For the text-containing cell, return its midpoint in (X, Y) coordinate format. 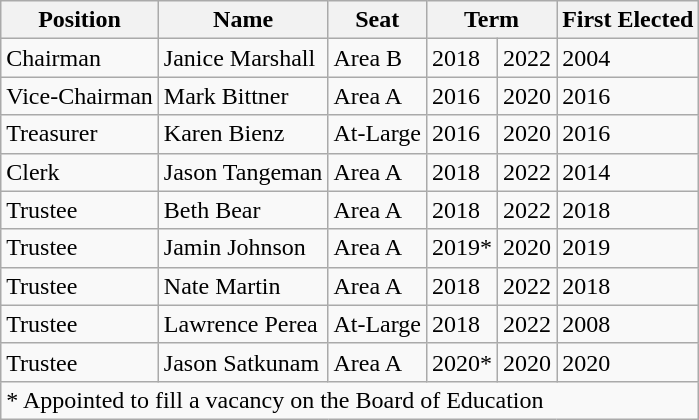
Term (491, 20)
Karen Bienz (243, 134)
Position (80, 20)
2019 (628, 248)
Name (243, 20)
Mark Bittner (243, 96)
Clerk (80, 172)
Chairman (80, 58)
Jason Tangeman (243, 172)
2004 (628, 58)
2014 (628, 172)
2008 (628, 324)
Lawrence Perea (243, 324)
Treasurer (80, 134)
Janice Marshall (243, 58)
Area B (378, 58)
Jason Satkunam (243, 362)
2019* (462, 248)
Nate Martin (243, 286)
First Elected (628, 20)
* Appointed to fill a vacancy on the Board of Education (350, 400)
Beth Bear (243, 210)
2020* (462, 362)
Vice-Chairman (80, 96)
Jamin Johnson (243, 248)
Seat (378, 20)
